Scan for the cell matching the given text and deliver its [x, y] coordinate at center. 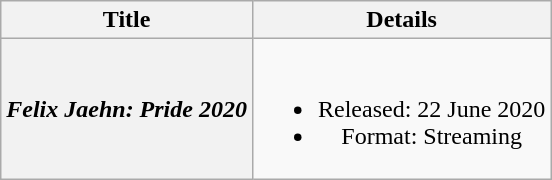
Felix Jaehn: Pride 2020 [127, 109]
Released: 22 June 2020Format: Streaming [401, 109]
Title [127, 20]
Details [401, 20]
